Extract the [x, y] coordinate from the center of the cell holding the provided text.  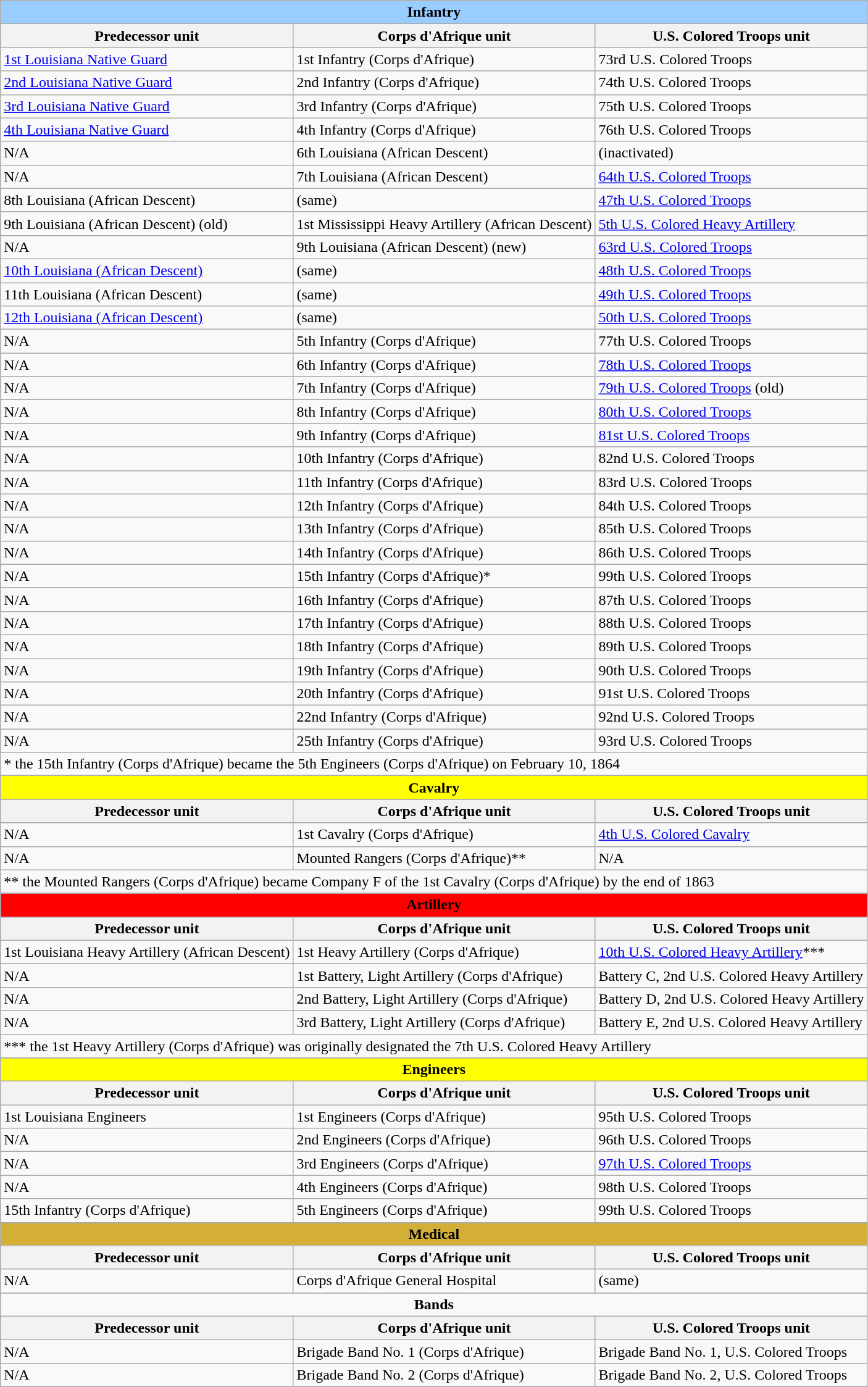
1st Engineers (Corps d'Afrique) [444, 1117]
4th Louisiana Native Guard [147, 130]
22nd Infantry (Corps d'Afrique) [444, 717]
4th U.S. Colored Cavalry [731, 835]
Engineers [434, 1070]
1st Infantry (Corps d'Afrique) [444, 59]
9th Louisiana (African Descent) (old) [147, 223]
83rd U.S. Colored Troops [731, 482]
76th U.S. Colored Troops [731, 130]
50th U.S. Colored Troops [731, 318]
20th Infantry (Corps d'Afrique) [444, 694]
11th Louisiana (African Descent) [147, 294]
17th Infantry (Corps d'Afrique) [444, 623]
49th U.S. Colored Troops [731, 294]
73rd U.S. Colored Troops [731, 59]
Brigade Band No. 2, U.S. Colored Troops [731, 1375]
16th Infantry (Corps d'Afrique) [444, 599]
93rd U.S. Colored Troops [731, 741]
1st Louisiana Heavy Artillery (African Descent) [147, 952]
10th U.S. Colored Heavy Artillery*** [731, 952]
48th U.S. Colored Troops [731, 270]
6th Infantry (Corps d'Afrique) [444, 365]
25th Infantry (Corps d'Afrique) [444, 741]
3rd Infantry (Corps d'Afrique) [444, 106]
2nd Battery, Light Artillery (Corps d'Afrique) [444, 999]
64th U.S. Colored Troops [731, 177]
80th U.S. Colored Troops [731, 412]
Artillery [434, 905]
63rd U.S. Colored Troops [731, 247]
11th Infantry (Corps d'Afrique) [444, 482]
1st Louisiana Native Guard [147, 59]
12th Louisiana (African Descent) [147, 318]
89th U.S. Colored Troops [731, 646]
9th Louisiana (African Descent) (new) [444, 247]
85th U.S. Colored Troops [731, 529]
91st U.S. Colored Troops [731, 694]
14th Infantry (Corps d'Afrique) [444, 552]
Cavalry [434, 788]
5th Infantry (Corps d'Afrique) [444, 341]
90th U.S. Colored Troops [731, 670]
* the 15th Infantry (Corps d'Afrique) became the 5th Engineers (Corps d'Afrique) on February 10, 1864 [434, 764]
74th U.S. Colored Troops [731, 83]
Battery E, 2nd U.S. Colored Heavy Artillery [731, 1022]
Battery D, 2nd U.S. Colored Heavy Artillery [731, 999]
13th Infantry (Corps d'Afrique) [444, 529]
97th U.S. Colored Troops [731, 1164]
** the Mounted Rangers (Corps d'Afrique) became Company F of the 1st Cavalry (Corps d'Afrique) by the end of 1863 [434, 881]
10th Infantry (Corps d'Afrique) [444, 459]
87th U.S. Colored Troops [731, 599]
4th Engineers (Corps d'Afrique) [444, 1187]
77th U.S. Colored Troops [731, 341]
Mounted Rangers (Corps d'Afrique)** [444, 858]
92nd U.S. Colored Troops [731, 717]
19th Infantry (Corps d'Afrique) [444, 670]
8th Louisiana (African Descent) [147, 200]
75th U.S. Colored Troops [731, 106]
1st Louisiana Engineers [147, 1117]
82nd U.S. Colored Troops [731, 459]
(inactivated) [731, 153]
98th U.S. Colored Troops [731, 1187]
6th Louisiana (African Descent) [444, 153]
1st Heavy Artillery (Corps d'Afrique) [444, 952]
84th U.S. Colored Troops [731, 506]
3rd Battery, Light Artillery (Corps d'Afrique) [444, 1022]
*** the 1st Heavy Artillery (Corps d'Afrique) was originally designated the 7th U.S. Colored Heavy Artillery [434, 1046]
9th Infantry (Corps d'Afrique) [444, 435]
2nd Engineers (Corps d'Afrique) [444, 1140]
15th Infantry (Corps d'Afrique)* [444, 576]
88th U.S. Colored Troops [731, 623]
10th Louisiana (African Descent) [147, 270]
Battery C, 2nd U.S. Colored Heavy Artillery [731, 975]
Brigade Band No. 2 (Corps d'Afrique) [444, 1375]
Brigade Band No. 1, U.S. Colored Troops [731, 1351]
2nd Infantry (Corps d'Afrique) [444, 83]
Bands [434, 1304]
81st U.S. Colored Troops [731, 435]
3rd Louisiana Native Guard [147, 106]
12th Infantry (Corps d'Afrique) [444, 506]
8th Infantry (Corps d'Afrique) [444, 412]
5th U.S. Colored Heavy Artillery [731, 223]
2nd Louisiana Native Guard [147, 83]
1st Cavalry (Corps d'Afrique) [444, 835]
Medical [434, 1234]
5th Engineers (Corps d'Afrique) [444, 1210]
Brigade Band No. 1 (Corps d'Afrique) [444, 1351]
18th Infantry (Corps d'Afrique) [444, 646]
3rd Engineers (Corps d'Afrique) [444, 1164]
1st Mississippi Heavy Artillery (African Descent) [444, 223]
95th U.S. Colored Troops [731, 1117]
15th Infantry (Corps d'Afrique) [147, 1210]
1st Battery, Light Artillery (Corps d'Afrique) [444, 975]
Infantry [434, 12]
4th Infantry (Corps d'Afrique) [444, 130]
7th Louisiana (African Descent) [444, 177]
7th Infantry (Corps d'Afrique) [444, 388]
Corps d'Afrique General Hospital [444, 1281]
47th U.S. Colored Troops [731, 200]
78th U.S. Colored Troops [731, 365]
96th U.S. Colored Troops [731, 1140]
79th U.S. Colored Troops (old) [731, 388]
86th U.S. Colored Troops [731, 552]
